Return the [x, y] coordinate for the center point of the cell that contains the specified text.  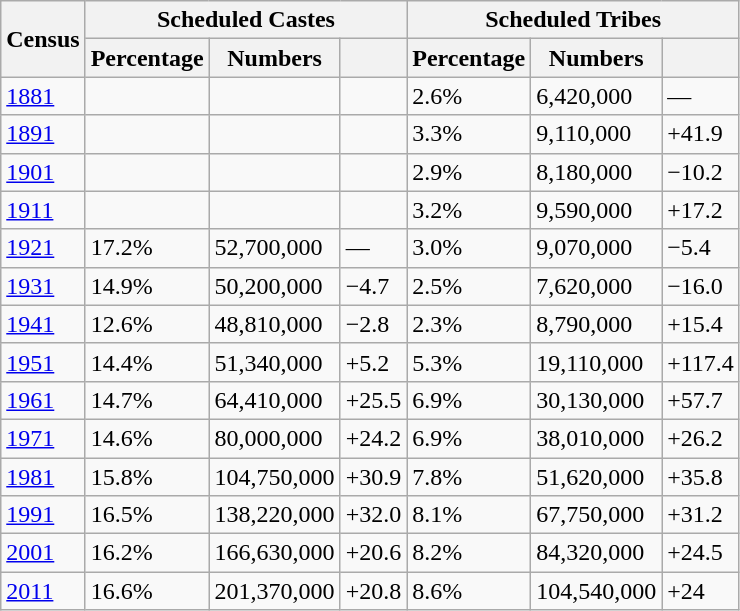
9,070,000 [596, 248]
−2.8 [374, 324]
3.3% [469, 134]
104,540,000 [596, 591]
67,750,000 [596, 515]
51,620,000 [596, 477]
−10.2 [701, 172]
2.5% [469, 286]
1931 [43, 286]
50,200,000 [274, 286]
52,700,000 [274, 248]
19,110,000 [596, 362]
51,340,000 [274, 362]
80,000,000 [274, 438]
3.2% [469, 210]
+20.6 [374, 553]
1881 [43, 96]
14.7% [147, 400]
+35.8 [701, 477]
1961 [43, 400]
+24 [701, 591]
+41.9 [701, 134]
7.8% [469, 477]
12.6% [147, 324]
14.6% [147, 438]
7,620,000 [596, 286]
5.3% [469, 362]
201,370,000 [274, 591]
+5.2 [374, 362]
8,180,000 [596, 172]
+24.2 [374, 438]
8,790,000 [596, 324]
−5.4 [701, 248]
15.8% [147, 477]
17.2% [147, 248]
+31.2 [701, 515]
1891 [43, 134]
8.2% [469, 553]
+57.7 [701, 400]
166,630,000 [274, 553]
+30.9 [374, 477]
16.5% [147, 515]
+25.5 [374, 400]
138,220,000 [274, 515]
38,010,000 [596, 438]
104,750,000 [274, 477]
1951 [43, 362]
1991 [43, 515]
−16.0 [701, 286]
2.6% [469, 96]
8.6% [469, 591]
+15.4 [701, 324]
9,590,000 [596, 210]
+24.5 [701, 553]
1941 [43, 324]
+32.0 [374, 515]
1981 [43, 477]
48,810,000 [274, 324]
1921 [43, 248]
8.1% [469, 515]
6,420,000 [596, 96]
1911 [43, 210]
+20.8 [374, 591]
Census [43, 39]
+17.2 [701, 210]
+26.2 [701, 438]
1901 [43, 172]
14.9% [147, 286]
−4.7 [374, 286]
2011 [43, 591]
30,130,000 [596, 400]
64,410,000 [274, 400]
2.9% [469, 172]
16.6% [147, 591]
84,320,000 [596, 553]
9,110,000 [596, 134]
2001 [43, 553]
3.0% [469, 248]
2.3% [469, 324]
1971 [43, 438]
14.4% [147, 362]
Scheduled Tribes [574, 20]
Scheduled Castes [246, 20]
16.2% [147, 553]
+117.4 [701, 362]
